For the text-containing cell, return its midpoint in [x, y] coordinate format. 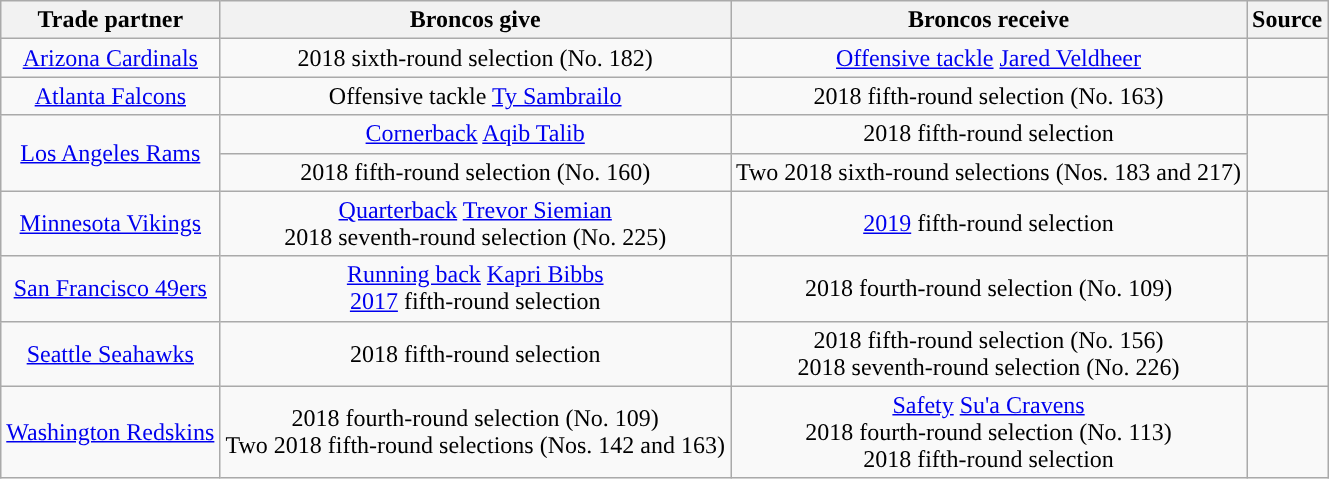
Minnesota Vikings [110, 224]
2018 fifth-round selection (No. 160) [476, 172]
Running back Kapri Bibbs2017 fifth-round selection [476, 288]
2018 fourth-round selection (No. 109) [989, 288]
Source [1288, 20]
Seattle Seahawks [110, 354]
Washington Redskins [110, 432]
Trade partner [110, 20]
2019 fifth-round selection [989, 224]
Quarterback Trevor Siemian2018 seventh-round selection (No. 225) [476, 224]
2018 fifth-round selection (No. 163) [989, 96]
Atlanta Falcons [110, 96]
Offensive tackle Jared Veldheer [989, 58]
Safety Su'a Cravens2018 fourth-round selection (No. 113)2018 fifth-round selection [989, 432]
2018 fifth-round selection (No. 156)2018 seventh-round selection (No. 226) [989, 354]
Los Angeles Rams [110, 153]
Arizona Cardinals [110, 58]
Broncos give [476, 20]
Two 2018 sixth-round selections (Nos. 183 and 217) [989, 172]
Cornerback Aqib Talib [476, 134]
Broncos receive [989, 20]
2018 sixth-round selection (No. 182) [476, 58]
2018 fourth-round selection (No. 109)Two 2018 fifth-round selections (Nos. 142 and 163) [476, 432]
San Francisco 49ers [110, 288]
Offensive tackle Ty Sambrailo [476, 96]
